Determine the (X, Y) coordinate at the center of the cell enclosing the given text.  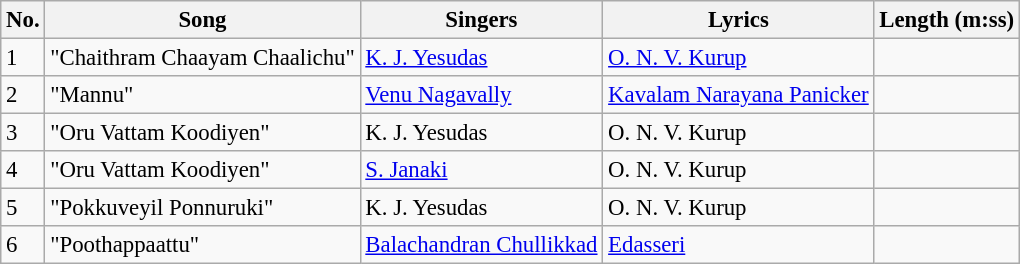
Venu Nagavally (482, 95)
No. (23, 20)
Song (202, 20)
5 (23, 208)
Lyrics (738, 20)
"Pokkuveyil Ponnuruki" (202, 208)
6 (23, 245)
Edasseri (738, 245)
2 (23, 95)
"Poothappaattu" (202, 245)
"Mannu" (202, 95)
S. Janaki (482, 170)
Balachandran Chullikkad (482, 245)
Singers (482, 20)
4 (23, 170)
Kavalam Narayana Panicker (738, 95)
"Chaithram Chaayam Chaalichu" (202, 58)
3 (23, 133)
Length (m:ss) (946, 20)
1 (23, 58)
